Extract the [x, y] coordinate from the center of the cell holding the provided text.  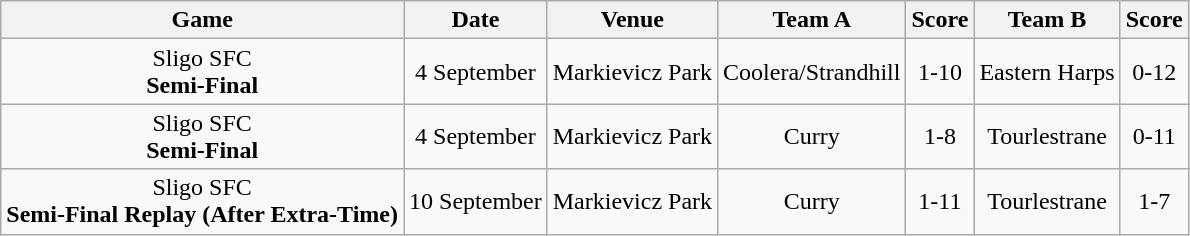
Coolera/Strandhill [812, 72]
Date [476, 20]
Team A [812, 20]
0-11 [1154, 136]
Eastern Harps [1047, 72]
1-7 [1154, 202]
1-11 [940, 202]
1-10 [940, 72]
Team B [1047, 20]
Sligo SFCSemi-Final Replay (After Extra-Time) [202, 202]
Game [202, 20]
10 September [476, 202]
1-8 [940, 136]
0-12 [1154, 72]
Venue [632, 20]
